Determine the (x, y) coordinate at the center of the cell enclosing the given text.  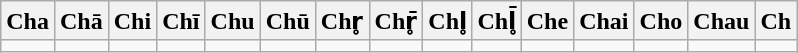
Cha (28, 21)
Chl̥ (448, 21)
Chī (181, 21)
Chr̥ (342, 21)
Chl̥̄ (496, 21)
Chai (604, 21)
Chū (288, 21)
Cho (661, 21)
Ch (776, 21)
Chau (722, 21)
Che (547, 21)
Chi (132, 21)
Chr̥̄ (396, 21)
Chā (81, 21)
Chu (232, 21)
